Locate the cell with the specified text and output its [x, y] center coordinate. 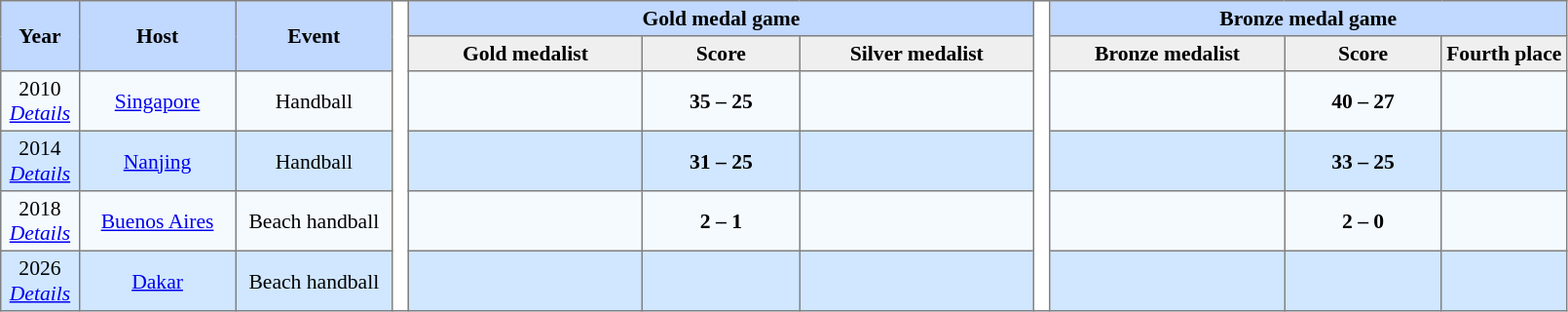
Gold medal game [721, 19]
Buenos Aires [158, 221]
Year [40, 36]
Singapore [158, 101]
31 – 25 [721, 161]
33 – 25 [1363, 161]
35 – 25 [721, 101]
Host [158, 36]
Dakar [158, 281]
Silver medalist [917, 54]
2014Details [40, 161]
Bronze medalist [1167, 54]
2 – 1 [721, 221]
Event [314, 36]
2010Details [40, 101]
2018Details [40, 221]
Fourth place [1504, 54]
2026Details [40, 281]
Gold medalist [526, 54]
Bronze medal game [1309, 19]
2 – 0 [1363, 221]
Nanjing [158, 161]
40 – 27 [1363, 101]
